Determine the [X, Y] coordinate at the center of the cell enclosing the given text.  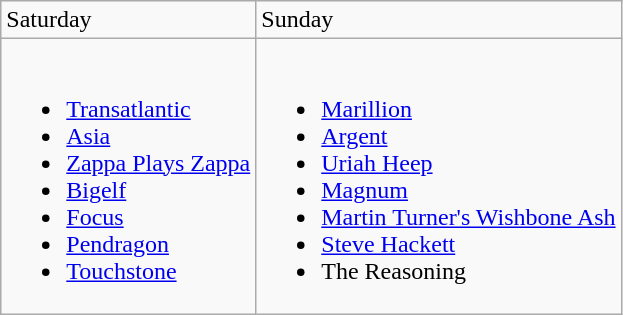
Saturday [128, 20]
Sunday [438, 20]
MarillionArgentUriah HeepMagnumMartin Turner's Wishbone AshSteve HackettThe Reasoning [438, 176]
TransatlanticAsiaZappa Plays ZappaBigelfFocusPendragonTouchstone [128, 176]
